Return (x, y) of the center of cell containing provided text 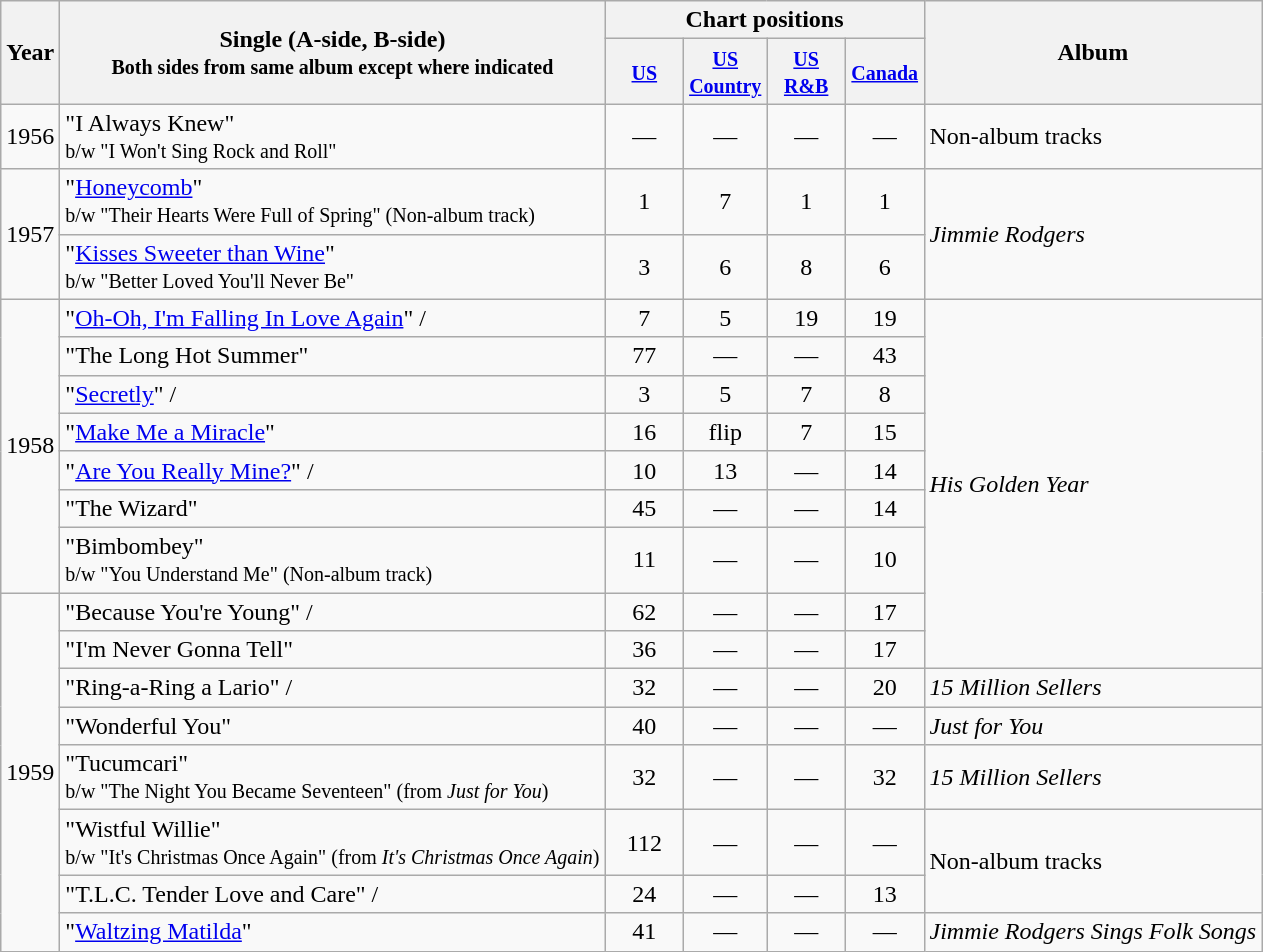
Chart positions (764, 20)
"Bimbombey"b/w "You Understand Me" (Non-album track) (332, 560)
"Kisses Sweeter than Wine"b/w "Better Loved You'll Never Be" (332, 266)
Single (A-side, B-side)Both sides from same album except where indicated (332, 52)
15 (884, 432)
1956 (30, 136)
"Wistful Willie"b/w "It's Christmas Once Again" (from It's Christmas Once Again) (332, 842)
US (644, 72)
"Waltzing Matilda" (332, 932)
US R&B (806, 72)
"Are You Really Mine?" / (332, 470)
62 (644, 611)
"The Long Hot Summer" (332, 356)
"The Wizard" (332, 508)
112 (644, 842)
Jimmie Rodgers (1093, 234)
"Wonderful You" (332, 726)
24 (644, 894)
Album (1093, 52)
"Tucumcari"b/w "The Night You Became Seventeen" (from Just for You) (332, 778)
Year (30, 52)
"Secretly" / (332, 394)
20 (884, 688)
11 (644, 560)
"I Always Knew"b/w "I Won't Sing Rock and Roll" (332, 136)
"I'm Never Gonna Tell" (332, 650)
1957 (30, 234)
1958 (30, 446)
45 (644, 508)
40 (644, 726)
77 (644, 356)
Just for You (1093, 726)
Canada (884, 72)
16 (644, 432)
His Golden Year (1093, 484)
US Country (726, 72)
"Ring-a-Ring a Lario" / (332, 688)
"Because You're Young" / (332, 611)
"Honeycomb"b/w "Their Hearts Were Full of Spring" (Non-album track) (332, 202)
41 (644, 932)
36 (644, 650)
43 (884, 356)
Jimmie Rodgers Sings Folk Songs (1093, 932)
"Oh-Oh, I'm Falling In Love Again" / (332, 318)
"Make Me a Miracle" (332, 432)
"T.L.C. Tender Love and Care" / (332, 894)
flip (726, 432)
1959 (30, 771)
